Scan for the cell matching the given text and deliver its [X, Y] coordinate at center. 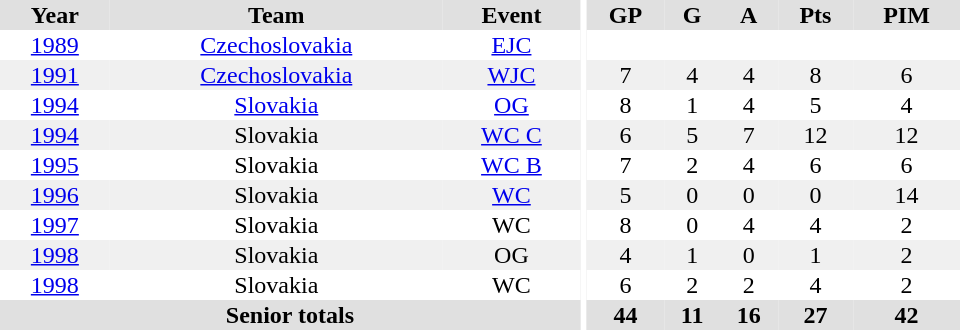
A [749, 15]
44 [625, 315]
1989 [55, 45]
Pts [816, 15]
WC C [512, 135]
1991 [55, 75]
WC B [512, 165]
Senior totals [290, 315]
1996 [55, 195]
1997 [55, 225]
27 [816, 315]
PIM [906, 15]
16 [749, 315]
WJC [512, 75]
GP [625, 15]
Team [276, 15]
Event [512, 15]
14 [906, 195]
1995 [55, 165]
11 [692, 315]
42 [906, 315]
EJC [512, 45]
G [692, 15]
Year [55, 15]
